Provide the [x, y] coordinate of the cell's center where the given text is located.  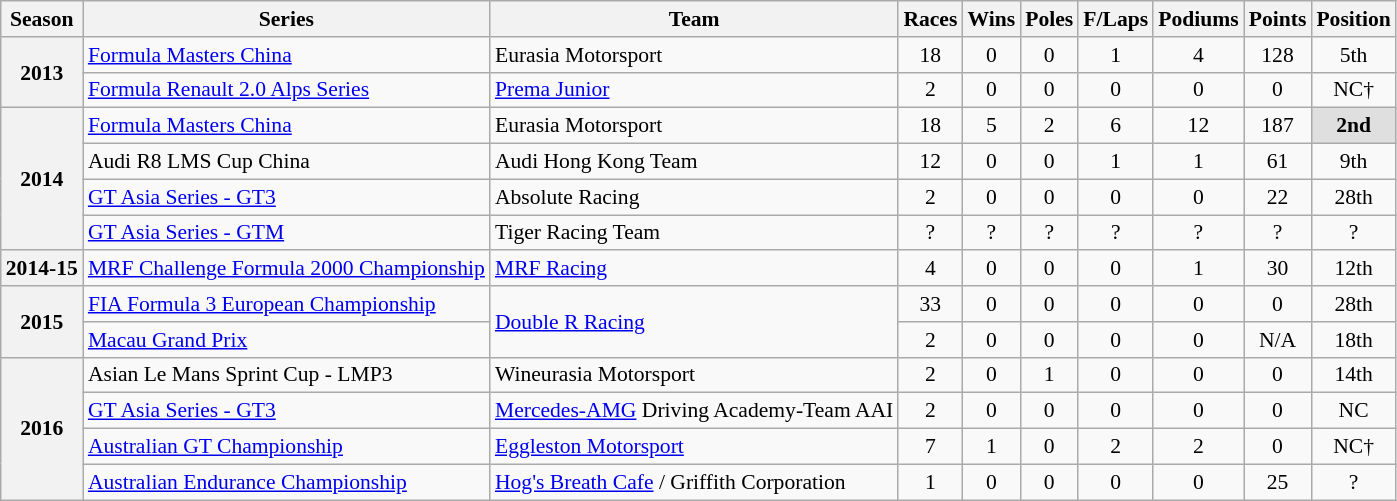
Absolute Racing [694, 197]
Points [1278, 19]
Australian GT Championship [286, 447]
Series [286, 19]
Wineurasia Motorsport [694, 375]
Formula Renault 2.0 Alps Series [286, 90]
MRF Racing [694, 269]
Season [42, 19]
5 [991, 126]
2013 [42, 72]
Hog's Breath Cafe / Griffith Corporation [694, 482]
Podiums [1198, 19]
Wins [991, 19]
Audi R8 LMS Cup China [286, 162]
Double R Racing [694, 322]
GT Asia Series - GTM [286, 233]
NC [1353, 411]
61 [1278, 162]
Prema Junior [694, 90]
2nd [1353, 126]
2015 [42, 322]
Eggleston Motorsport [694, 447]
2014-15 [42, 269]
Asian Le Mans Sprint Cup - LMP3 [286, 375]
128 [1278, 55]
FIA Formula 3 European Championship [286, 304]
30 [1278, 269]
5th [1353, 55]
Position [1353, 19]
Races [930, 19]
18th [1353, 340]
N/A [1278, 340]
6 [1116, 126]
Poles [1049, 19]
Mercedes-AMG Driving Academy-Team AAI [694, 411]
25 [1278, 482]
Team [694, 19]
2014 [42, 179]
12th [1353, 269]
2016 [42, 428]
7 [930, 447]
14th [1353, 375]
22 [1278, 197]
Australian Endurance Championship [286, 482]
9th [1353, 162]
33 [930, 304]
Audi Hong Kong Team [694, 162]
Macau Grand Prix [286, 340]
187 [1278, 126]
F/Laps [1116, 19]
Tiger Racing Team [694, 233]
MRF Challenge Formula 2000 Championship [286, 269]
